Determine the [X, Y] coordinate at the center of the cell enclosing the given text.  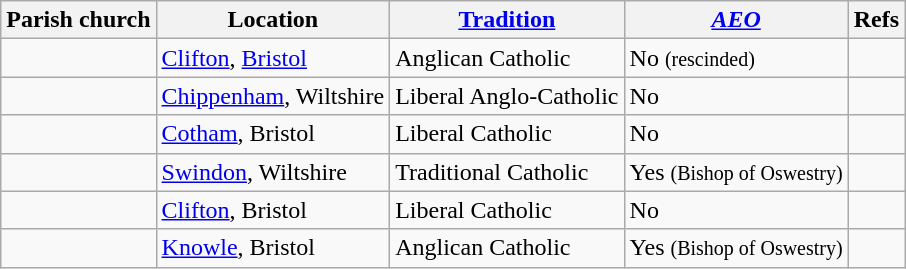
Refs [876, 20]
Traditional Catholic [507, 172]
No (rescinded) [736, 58]
Liberal Anglo-Catholic [507, 96]
Swindon, Wiltshire [273, 172]
Parish church [78, 20]
Chippenham, Wiltshire [273, 96]
Tradition [507, 20]
AEO [736, 20]
Cotham, Bristol [273, 134]
Location [273, 20]
Knowle, Bristol [273, 248]
